Output the (x, y) coordinate of the center of the cell containing the given text.  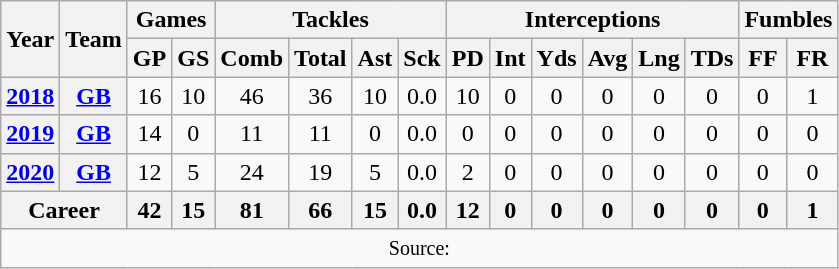
Source: (420, 248)
Fumbles (788, 20)
Ast (375, 58)
Year (30, 39)
42 (149, 210)
46 (252, 96)
TDs (712, 58)
Sck (422, 58)
24 (252, 172)
66 (321, 210)
14 (149, 134)
Lng (659, 58)
19 (321, 172)
36 (321, 96)
GS (194, 58)
Total (321, 58)
2 (468, 172)
Yds (556, 58)
GP (149, 58)
FR (812, 58)
2020 (30, 172)
Tackles (330, 20)
FF (763, 58)
81 (252, 210)
Career (64, 210)
Avg (608, 58)
Team (94, 39)
Comb (252, 58)
PD (468, 58)
Games (170, 20)
Interceptions (592, 20)
2018 (30, 96)
16 (149, 96)
Int (510, 58)
2019 (30, 134)
